Capture the cell that displays the provided text and extract its [x, y] central coordinate. 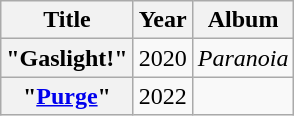
2022 [162, 96]
"Gaslight!" [67, 58]
Album [243, 20]
2020 [162, 58]
Title [67, 20]
Year [162, 20]
"Purge" [67, 96]
Paranoia [243, 58]
